Return (X, Y) of the center of cell containing provided text 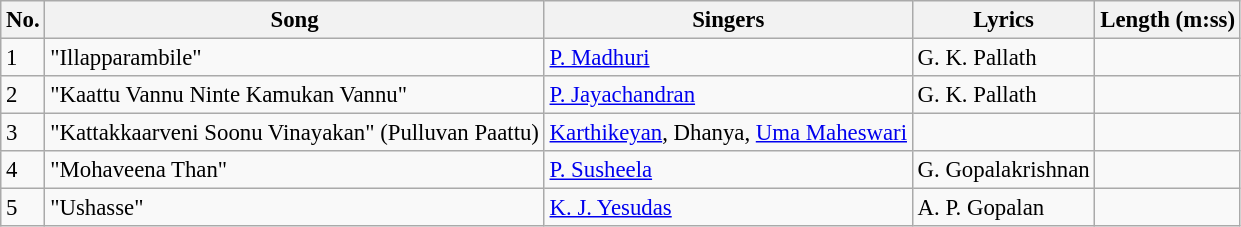
1 (23, 58)
Length (m:ss) (1168, 20)
"Mohaveena Than" (294, 170)
P. Madhuri (728, 58)
No. (23, 20)
P. Susheela (728, 170)
P. Jayachandran (728, 95)
"Ushasse" (294, 208)
Song (294, 20)
2 (23, 95)
5 (23, 208)
"Kaattu Vannu Ninte Kamukan Vannu" (294, 95)
"Kattakkaarveni Soonu Vinayakan" (Pulluvan Paattu) (294, 133)
A. P. Gopalan (1004, 208)
Singers (728, 20)
Karthikeyan, Dhanya, Uma Maheswari (728, 133)
Lyrics (1004, 20)
K. J. Yesudas (728, 208)
3 (23, 133)
"Illapparambile" (294, 58)
G. Gopalakrishnan (1004, 170)
4 (23, 170)
